Scan for the cell matching the given text and deliver its (X, Y) coordinate at center. 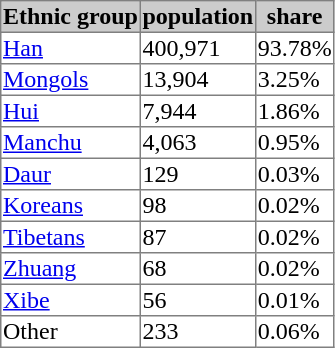
98 (198, 206)
Han (70, 48)
Xibe (70, 300)
Mongols (70, 80)
0.01% (294, 300)
Zhuang (70, 269)
233 (198, 332)
Koreans (70, 206)
0.06% (294, 332)
0.95% (294, 143)
3.25% (294, 80)
13,904 (198, 80)
population (198, 17)
93.78% (294, 48)
400,971 (198, 48)
68 (198, 269)
Daur (70, 174)
56 (198, 300)
Other (70, 332)
Ethnic group (70, 17)
4,063 (198, 143)
0.03% (294, 174)
Hui (70, 111)
7,944 (198, 111)
share (294, 17)
Manchu (70, 143)
1.86% (294, 111)
129 (198, 174)
Tibetans (70, 237)
87 (198, 237)
